Search for the cell housing the specified text and yield its (X, Y) center coordinate. 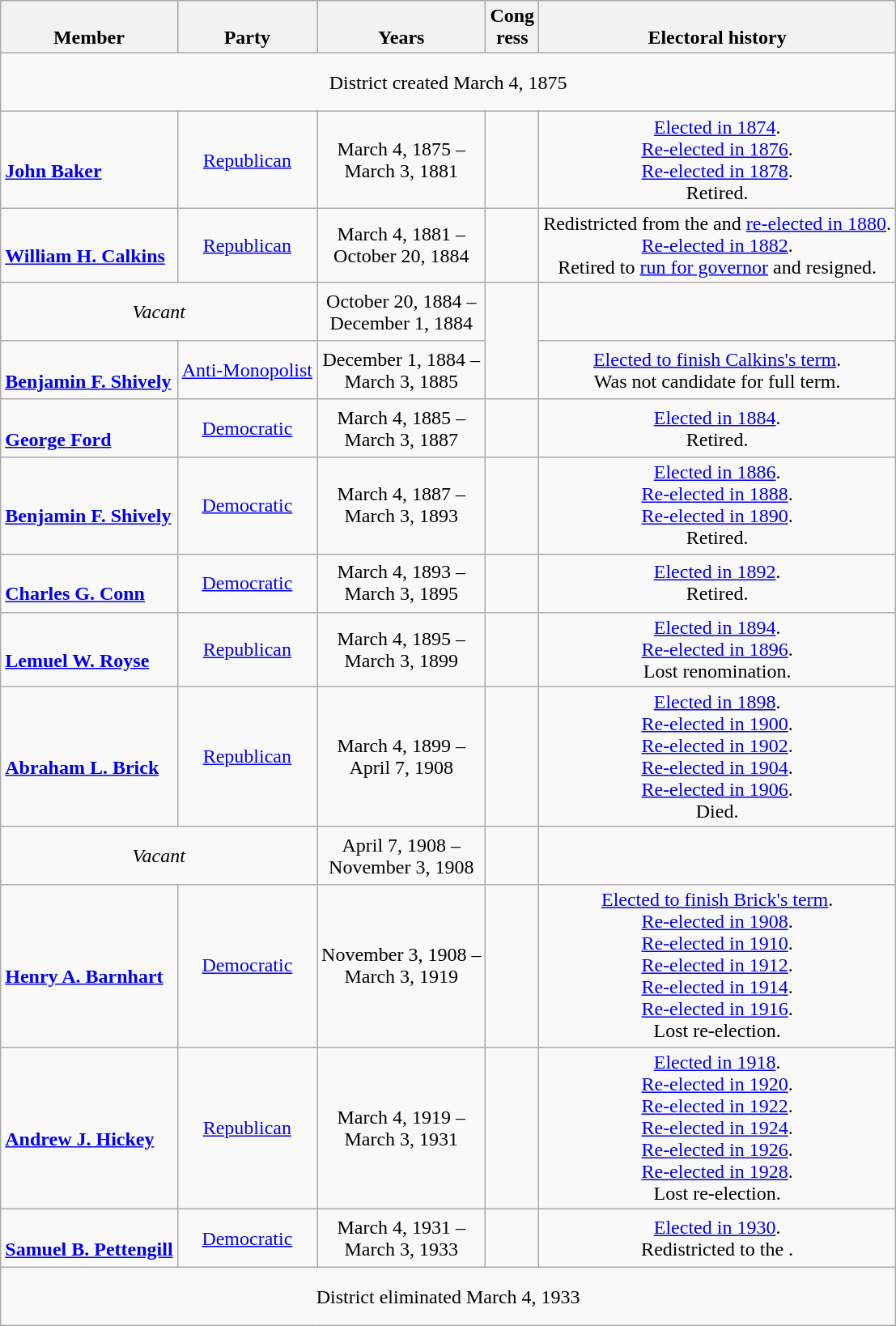
March 4, 1895 –March 3, 1899 (401, 649)
October 20, 1884 –December 1, 1884 (401, 312)
March 4, 1919 –March 3, 1931 (401, 1128)
Redistricted from the and re-elected in 1880.Re-elected in 1882.Retired to run for governor and resigned. (717, 245)
George Ford (89, 428)
March 4, 1887 –March 3, 1893 (401, 505)
Lemuel W. Royse (89, 649)
March 4, 1893 –March 3, 1895 (401, 583)
Elected to finish Calkins's term.Was not candidate for full term. (717, 370)
Years (401, 28)
Charles G. Conn (89, 583)
December 1, 1884 –March 3, 1885 (401, 370)
Anti-Monopolist (247, 370)
Member (89, 28)
March 4, 1899 –April 7, 1908 (401, 756)
District eliminated March 4, 1933 (448, 1296)
William H. Calkins (89, 245)
March 4, 1875 –March 3, 1881 (401, 160)
Elected in 1886.Re-elected in 1888.Re-elected in 1890.Retired. (717, 505)
Andrew J. Hickey (89, 1128)
Elected in 1930.Redistricted to the . (717, 1238)
Congress (512, 28)
Elected in 1894.Re-elected in 1896.Lost renomination. (717, 649)
March 4, 1881 –October 20, 1884 (401, 245)
Elected in 1898.Re-elected in 1900.Re-elected in 1902.Re-elected in 1904.Re-elected in 1906.Died. (717, 756)
District created March 4, 1875 (448, 83)
John Baker (89, 160)
March 4, 1931 –March 3, 1933 (401, 1238)
Elected to finish Brick's term.Re-elected in 1908.Re-elected in 1910.Re-elected in 1912.Re-elected in 1914.Re-elected in 1916.Lost re-election. (717, 966)
November 3, 1908 –March 3, 1919 (401, 966)
Henry A. Barnhart (89, 966)
Electoral history (717, 28)
Elected in 1918.Re-elected in 1920.Re-elected in 1922.Re-elected in 1924.Re-elected in 1926.Re-elected in 1928.Lost re-election. (717, 1128)
Elected in 1892.Retired. (717, 583)
Abraham L. Brick (89, 756)
Party (247, 28)
Elected in 1874.Re-elected in 1876.Re-elected in 1878.Retired. (717, 160)
Samuel B. Pettengill (89, 1238)
March 4, 1885 –March 3, 1887 (401, 428)
Elected in 1884.Retired. (717, 428)
April 7, 1908 –November 3, 1908 (401, 856)
